Identify which cell holds the provided text, then report its [x, y] central coordinate. 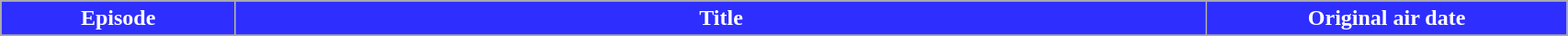
Original air date [1387, 18]
Title [720, 18]
Episode [118, 18]
